Return (X, Y) of the center of cell containing provided text 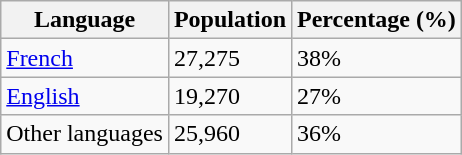
English (85, 96)
19,270 (230, 96)
Percentage (%) (377, 20)
Population (230, 20)
Language (85, 20)
Other languages (85, 134)
French (85, 58)
27% (377, 96)
25,960 (230, 134)
27,275 (230, 58)
36% (377, 134)
38% (377, 58)
